Pinpoint the cell where the given text exists, returning its [x, y] midpoint coordinate. 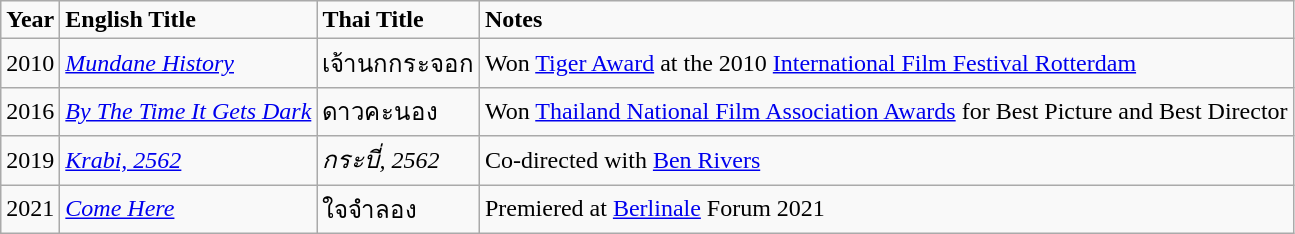
Won Thailand National Film Association Awards for Best Picture and Best Director [886, 112]
เจ้านกกระจอก [398, 64]
ใจจำลอง [398, 208]
Thai Title [398, 20]
Mundane History [188, 64]
Come Here [188, 208]
By The Time It Gets Dark [188, 112]
กระบี่, 2562 [398, 160]
Year [30, 20]
2010 [30, 64]
Krabi, 2562 [188, 160]
2016 [30, 112]
2021 [30, 208]
Notes [886, 20]
Premiered at Berlinale Forum 2021 [886, 208]
ดาวคะนอง [398, 112]
Won Tiger Award at the 2010 International Film Festival Rotterdam [886, 64]
English Title [188, 20]
2019 [30, 160]
Co-directed with Ben Rivers [886, 160]
